Output the (X, Y) coordinate of the center of the cell containing the given text.  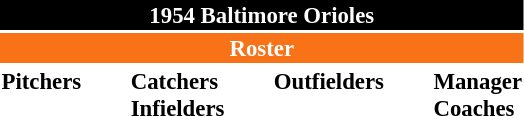
Roster (262, 48)
1954 Baltimore Orioles (262, 15)
